Provide the (X, Y) coordinate of the cell's center where the given text is located.  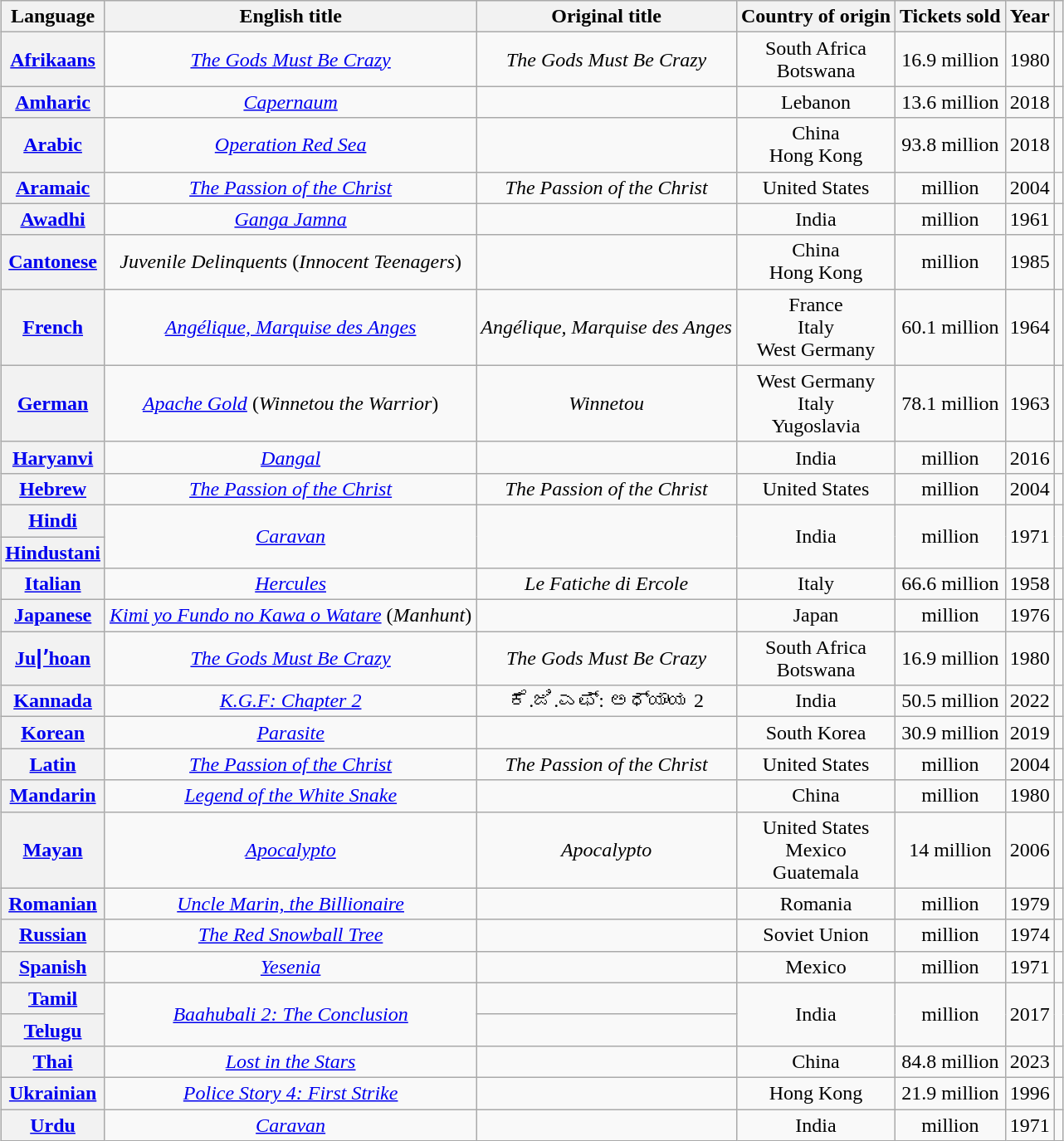
Juǀʼhoan (53, 659)
Capernaum (290, 102)
14 million (951, 850)
Uncle Marin, the Billionaire (290, 904)
French (53, 327)
1964 (1029, 327)
Japanese (53, 616)
Hercules (290, 584)
93.8 million (951, 144)
Kannada (53, 701)
2022 (1029, 701)
English title (290, 17)
Juvenile Delinquents (Innocent Teenagers) (290, 262)
Awadhi (53, 219)
60.1 million (951, 327)
German (53, 403)
Tickets sold (951, 17)
13.6 million (951, 102)
1961 (1029, 219)
1958 (1029, 584)
1974 (1029, 935)
1963 (1029, 403)
Lebanon (815, 102)
Amharic (53, 102)
Romanian (53, 904)
Apache Gold (Winnetou the Warrior) (290, 403)
West Germany Italy Yugoslavia (815, 403)
Kimi yo Fundo no Kawa o Watare (Manhunt) (290, 616)
1979 (1029, 904)
Urdu (53, 1124)
2017 (1029, 1014)
Hindi (53, 520)
Yesenia (290, 967)
Italian (53, 584)
2023 (1029, 1061)
Hong Kong (815, 1093)
K.G.F: Chapter 2 (290, 701)
Aramaic (53, 188)
50.5 million (951, 701)
Latin (53, 764)
Soviet Union (815, 935)
Parasite (290, 733)
Hebrew (53, 489)
30.9 million (951, 733)
ಕೆ.ಜಿ.ಎಫ್: ಅಧ್ಯಾಯ 2 (607, 701)
Afrikaans (53, 60)
Cantonese (53, 262)
Language (53, 17)
Dangal (290, 457)
Telugu (53, 1030)
Mexico (815, 967)
Italy (815, 584)
Mayan (53, 850)
France Italy West Germany (815, 327)
Le Fatiche di Ercole (607, 584)
Japan (815, 616)
Ganga Jamna (290, 219)
2006 (1029, 850)
Winnetou (607, 403)
South Korea (815, 733)
1996 (1029, 1093)
Lost in the Stars (290, 1061)
Operation Red Sea (290, 144)
United States Mexico Guatemala (815, 850)
Baahubali 2: The Conclusion (290, 1014)
Haryanvi (53, 457)
84.8 million (951, 1061)
Romania (815, 904)
Arabic (53, 144)
78.1 million (951, 403)
Spanish (53, 967)
2016 (1029, 457)
66.6 million (951, 584)
Mandarin (53, 796)
Country of origin (815, 17)
The Red Snowball Tree (290, 935)
Police Story 4: First Strike (290, 1093)
Ukrainian (53, 1093)
Year (1029, 17)
Legend of the White Snake (290, 796)
1976 (1029, 616)
Hindustani (53, 552)
2019 (1029, 733)
Thai (53, 1061)
Tamil (53, 998)
1985 (1029, 262)
21.9 million (951, 1093)
Korean (53, 733)
Original title (607, 17)
Russian (53, 935)
